Scan for the cell matching the given text and deliver its [X, Y] coordinate at center. 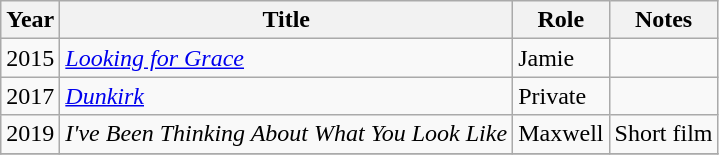
Title [286, 20]
Dunkirk [286, 96]
2017 [30, 96]
Year [30, 20]
2019 [30, 134]
Role [561, 20]
I've Been Thinking About What You Look Like [286, 134]
Jamie [561, 58]
Looking for Grace [286, 58]
Notes [664, 20]
Private [561, 96]
2015 [30, 58]
Maxwell [561, 134]
Short film [664, 134]
